Detect which cell encompasses the target text, then output its [x, y] center coordinate. 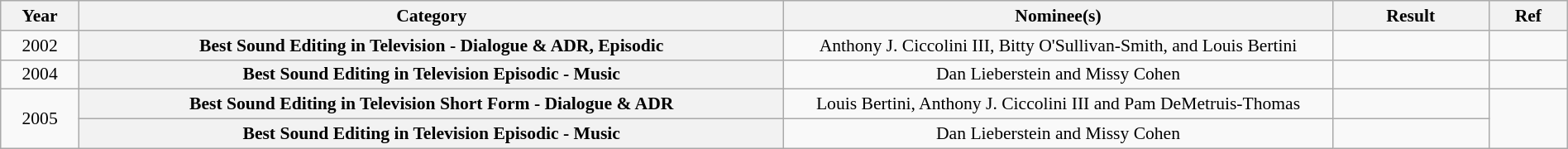
Result [1411, 16]
2005 [40, 119]
Louis Bertini, Anthony J. Ciccolini III and Pam DeMetruis-Thomas [1059, 104]
2002 [40, 46]
Nominee(s) [1059, 16]
Year [40, 16]
Category [432, 16]
Best Sound Editing in Television Short Form - Dialogue & ADR [432, 104]
Anthony J. Ciccolini III, Bitty O'Sullivan-Smith, and Louis Bertini [1059, 46]
Ref [1528, 16]
2004 [40, 74]
Best Sound Editing in Television - Dialogue & ADR, Episodic [432, 46]
